Search for the cell housing the specified text and yield its [X, Y] center coordinate. 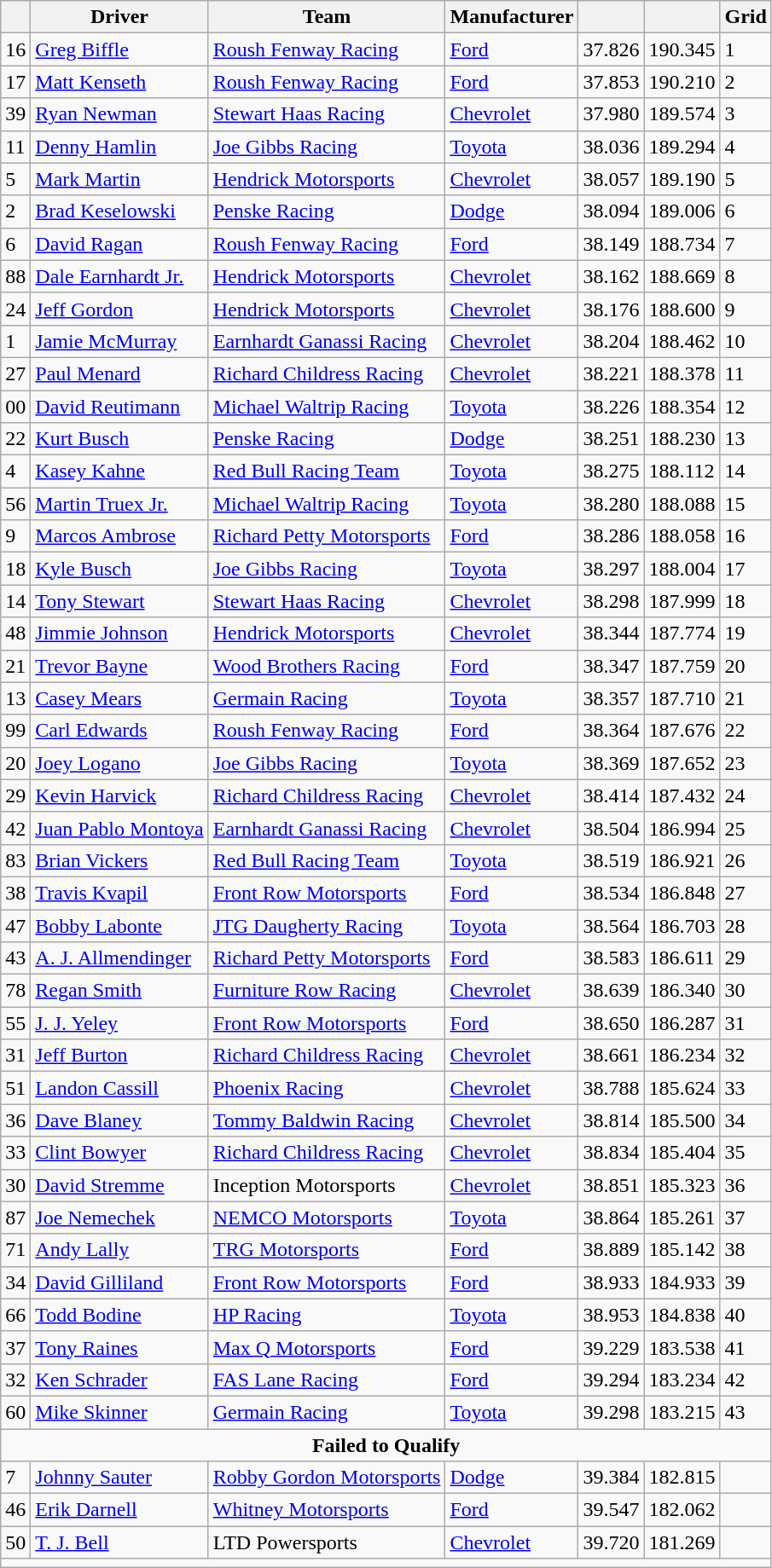
188.230 [682, 439]
Mike Skinner [119, 1412]
Kasey Kahne [119, 472]
188.600 [682, 309]
Tommy Baldwin Racing [327, 1120]
38.534 [611, 893]
55 [15, 1023]
38.953 [611, 1315]
187.652 [682, 763]
38.933 [611, 1282]
188.669 [682, 276]
39.384 [611, 1478]
Ken Schrader [119, 1380]
38.204 [611, 341]
Casey Mears [119, 698]
38.504 [611, 828]
38.661 [611, 1056]
188.354 [682, 407]
60 [15, 1412]
37.826 [611, 49]
Andy Lally [119, 1250]
Kyle Busch [119, 569]
186.994 [682, 828]
26 [746, 860]
87 [15, 1218]
190.210 [682, 82]
Paul Menard [119, 373]
Jeff Burton [119, 1056]
Regan Smith [119, 991]
185.261 [682, 1218]
189.006 [682, 211]
39.298 [611, 1412]
188.462 [682, 341]
Mark Martin [119, 179]
189.190 [682, 179]
183.538 [682, 1347]
Max Q Motorsports [327, 1347]
Juan Pablo Montoya [119, 828]
J. J. Yeley [119, 1023]
FAS Lane Racing [327, 1380]
T. J. Bell [119, 1542]
185.142 [682, 1250]
78 [15, 991]
Erik Darnell [119, 1510]
David Reutimann [119, 407]
38.057 [611, 179]
38.364 [611, 731]
Dale Earnhardt Jr. [119, 276]
38.297 [611, 569]
HP Racing [327, 1315]
39.294 [611, 1380]
185.323 [682, 1185]
Kurt Busch [119, 439]
186.234 [682, 1056]
187.676 [682, 731]
Dave Blaney [119, 1120]
184.838 [682, 1315]
38.650 [611, 1023]
188.088 [682, 504]
187.710 [682, 698]
Driver [119, 17]
56 [15, 504]
38.834 [611, 1153]
Marcos Ambrose [119, 536]
TRG Motorsports [327, 1250]
38.226 [611, 407]
Robby Gordon Motorsports [327, 1478]
Denny Hamlin [119, 147]
39.720 [611, 1542]
187.999 [682, 601]
83 [15, 860]
25 [746, 828]
51 [15, 1088]
47 [15, 925]
186.611 [682, 958]
Whitney Motorsports [327, 1510]
Jeff Gordon [119, 309]
Brad Keselowski [119, 211]
Martin Truex Jr. [119, 504]
38.286 [611, 536]
Grid [746, 17]
David Gilliland [119, 1282]
183.234 [682, 1380]
189.294 [682, 147]
38.414 [611, 796]
38.889 [611, 1250]
66 [15, 1315]
3 [746, 114]
188.058 [682, 536]
NEMCO Motorsports [327, 1218]
8 [746, 276]
38.149 [611, 244]
A. J. Allmendinger [119, 958]
38.564 [611, 925]
Wood Brothers Racing [327, 666]
187.759 [682, 666]
186.287 [682, 1023]
23 [746, 763]
38.221 [611, 373]
38.251 [611, 439]
Carl Edwards [119, 731]
181.269 [682, 1542]
182.062 [682, 1510]
71 [15, 1250]
15 [746, 504]
LTD Powersports [327, 1542]
Johnny Sauter [119, 1478]
39.547 [611, 1510]
182.815 [682, 1478]
Bobby Labonte [119, 925]
189.574 [682, 114]
38.298 [611, 601]
99 [15, 731]
188.378 [682, 373]
Ryan Newman [119, 114]
Todd Bodine [119, 1315]
38.280 [611, 504]
186.921 [682, 860]
185.500 [682, 1120]
Brian Vickers [119, 860]
Jamie McMurray [119, 341]
Tony Raines [119, 1347]
186.703 [682, 925]
38.639 [611, 991]
Greg Biffle [119, 49]
Clint Bowyer [119, 1153]
Kevin Harvick [119, 796]
38.176 [611, 309]
38.814 [611, 1120]
187.774 [682, 634]
Matt Kenseth [119, 82]
38.036 [611, 147]
188.004 [682, 569]
19 [746, 634]
David Stremme [119, 1185]
185.404 [682, 1153]
38.583 [611, 958]
Inception Motorsports [327, 1185]
190.345 [682, 49]
38.275 [611, 472]
Landon Cassill [119, 1088]
38.788 [611, 1088]
188.734 [682, 244]
12 [746, 407]
38.094 [611, 211]
38.519 [611, 860]
88 [15, 276]
Manufacturer [512, 17]
183.215 [682, 1412]
JTG Daugherty Racing [327, 925]
184.933 [682, 1282]
Phoenix Racing [327, 1088]
Trevor Bayne [119, 666]
37.980 [611, 114]
Tony Stewart [119, 601]
Travis Kvapil [119, 893]
Joe Nemechek [119, 1218]
38.347 [611, 666]
186.848 [682, 893]
38.357 [611, 698]
Jimmie Johnson [119, 634]
39.229 [611, 1347]
38.162 [611, 276]
35 [746, 1153]
38.851 [611, 1185]
10 [746, 341]
Failed to Qualify [386, 1445]
48 [15, 634]
185.624 [682, 1088]
David Ragan [119, 244]
186.340 [682, 991]
38.369 [611, 763]
Team [327, 17]
00 [15, 407]
41 [746, 1347]
37.853 [611, 82]
38.864 [611, 1218]
40 [746, 1315]
50 [15, 1542]
Joey Logano [119, 763]
38.344 [611, 634]
28 [746, 925]
Furniture Row Racing [327, 991]
46 [15, 1510]
187.432 [682, 796]
188.112 [682, 472]
